Detect which cell encompasses the target text, then output its [X, Y] center coordinate. 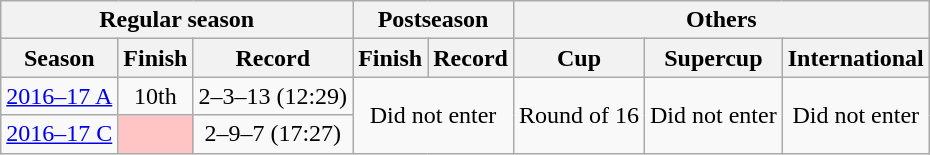
2016–17 C [60, 134]
2–3–13 (12:29) [273, 96]
International [856, 58]
Cup [578, 58]
Postseason [434, 20]
Season [60, 58]
10th [156, 96]
Supercup [714, 58]
Regular season [177, 20]
Others [721, 20]
2016–17 A [60, 96]
Round of 16 [578, 115]
2–9–7 (17:27) [273, 134]
